Locate the cell with the specified text and output its (X, Y) center coordinate. 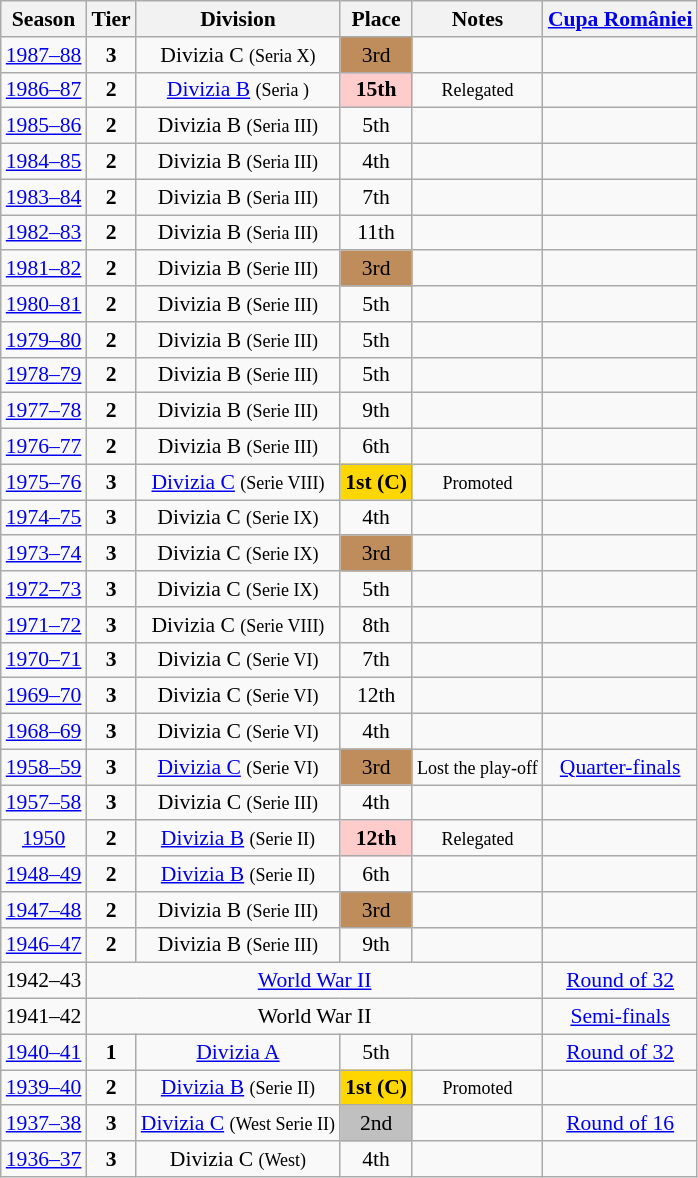
Season (44, 19)
1982–83 (44, 233)
1985–86 (44, 126)
Divizia A (238, 1052)
1970–71 (44, 660)
Divizia C (Seria X) (238, 55)
1968–69 (44, 732)
1977–78 (44, 411)
1946–47 (44, 945)
Divizia B (Seria ) (238, 90)
1958–59 (44, 767)
1940–41 (44, 1052)
Lost the play-off (478, 767)
1981–82 (44, 269)
1948–49 (44, 874)
1937–38 (44, 1124)
1974–75 (44, 518)
1975–76 (44, 482)
1950 (44, 839)
1971–72 (44, 625)
1978–79 (44, 375)
Semi-finals (620, 1017)
1939–40 (44, 1088)
Divizia C (West) (238, 1159)
1942–43 (44, 981)
1983–84 (44, 197)
Notes (478, 19)
Divizia C (West Serie II) (238, 1124)
1969–70 (44, 696)
1957–58 (44, 803)
1986–87 (44, 90)
1980–81 (44, 304)
Round of 16 (620, 1124)
Cupa României (620, 19)
1972–73 (44, 589)
1976–77 (44, 447)
Place (376, 19)
Tier (110, 19)
1973–74 (44, 554)
1979–80 (44, 340)
Division (238, 19)
1984–85 (44, 162)
Quarter-finals (620, 767)
1 (110, 1052)
1947–48 (44, 910)
1941–42 (44, 1017)
8th (376, 625)
1936–37 (44, 1159)
1987–88 (44, 55)
Divizia C (Serie III) (238, 803)
2nd (376, 1124)
11th (376, 233)
15th (376, 90)
